Search for the cell housing the specified text and yield its [X, Y] center coordinate. 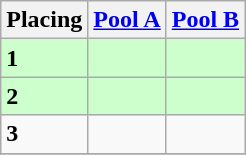
Placing [44, 20]
1 [44, 58]
Pool A [127, 20]
3 [44, 134]
Pool B [205, 20]
2 [44, 96]
